Return (x, y) of the center of cell containing provided text 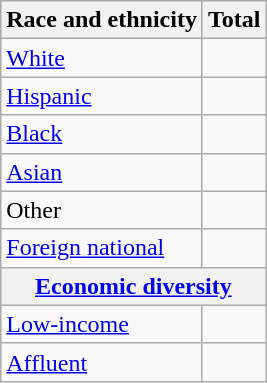
Low-income (102, 324)
Asian (102, 172)
Total (234, 20)
Hispanic (102, 96)
Other (102, 210)
White (102, 58)
Economic diversity (134, 286)
Affluent (102, 362)
Foreign national (102, 248)
Black (102, 134)
Race and ethnicity (102, 20)
